Locate the cell with the specified text and output its [X, Y] center coordinate. 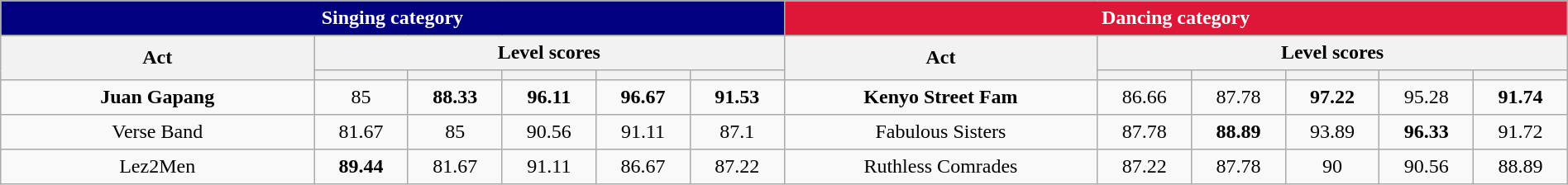
96.33 [1427, 132]
86.67 [643, 167]
Verse Band [157, 132]
91.74 [1521, 97]
96.67 [643, 97]
91.72 [1521, 132]
91.53 [737, 97]
97.22 [1332, 97]
95.28 [1427, 97]
93.89 [1332, 132]
Dancing category [1176, 18]
Singing category [392, 18]
Ruthless Comrades [941, 167]
Lez2Men [157, 167]
87.1 [737, 132]
88.33 [455, 97]
Juan Gapang [157, 97]
Fabulous Sisters [941, 132]
Kenyo Street Fam [941, 97]
86.66 [1145, 97]
90 [1332, 167]
96.11 [549, 97]
89.44 [361, 167]
